Scan for the cell matching the given text and deliver its [x, y] coordinate at center. 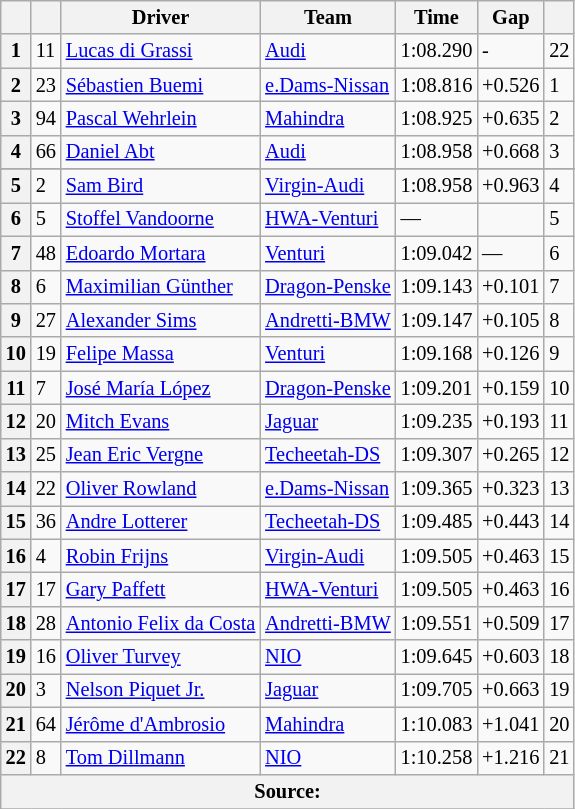
Lucas di Grassi [160, 51]
Alexander Sims [160, 320]
Team [328, 17]
Sam Bird [160, 186]
Daniel Abt [160, 152]
+0.526 [510, 85]
1:09.307 [437, 455]
+0.323 [510, 489]
1:09.201 [437, 388]
Jérôme d'Ambrosio [160, 724]
1:09.235 [437, 421]
1:09.168 [437, 354]
Sébastien Buemi [160, 85]
José María López [160, 388]
+0.193 [510, 421]
1:09.705 [437, 690]
1:09.365 [437, 489]
+0.663 [510, 690]
+0.159 [510, 388]
28 [46, 623]
Driver [160, 17]
Source: [288, 791]
Stoffel Vandoorne [160, 219]
Nelson Piquet Jr. [160, 690]
1:08.816 [437, 85]
Time [437, 17]
1:09.147 [437, 320]
1:10.258 [437, 758]
1:08.925 [437, 118]
+1.216 [510, 758]
+0.126 [510, 354]
Gary Paffett [160, 589]
+0.105 [510, 320]
+0.603 [510, 657]
Oliver Turvey [160, 657]
Oliver Rowland [160, 489]
64 [46, 724]
+0.443 [510, 522]
+0.668 [510, 152]
1:10.083 [437, 724]
Robin Frijns [160, 556]
1:09.143 [437, 287]
Edoardo Mortara [160, 253]
23 [46, 85]
+0.963 [510, 186]
Gap [510, 17]
25 [46, 455]
Tom Dillmann [160, 758]
48 [46, 253]
- [510, 51]
+0.635 [510, 118]
36 [46, 522]
94 [46, 118]
Andre Lotterer [160, 522]
1:09.645 [437, 657]
1:09.042 [437, 253]
+0.101 [510, 287]
+0.509 [510, 623]
1:08.290 [437, 51]
1:09.485 [437, 522]
Mitch Evans [160, 421]
+0.265 [510, 455]
+1.041 [510, 724]
Felipe Massa [160, 354]
Antonio Felix da Costa [160, 623]
Maximilian Günther [160, 287]
1:09.551 [437, 623]
66 [46, 152]
Pascal Wehrlein [160, 118]
Jean Eric Vergne [160, 455]
27 [46, 320]
